Provide the (x, y) coordinate of the cell's center where the given text is located.  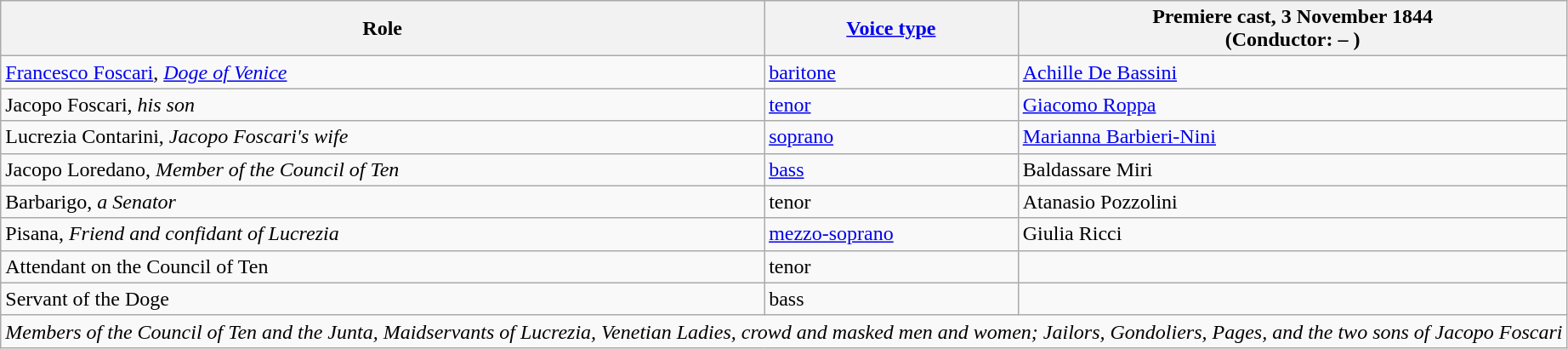
Giacomo Roppa (1292, 105)
Jacopo Loredano, Member of the Council of Ten (383, 169)
Pisana, Friend and confidant of Lucrezia (383, 234)
Francesco Foscari, Doge of Venice (383, 72)
Marianna Barbieri-Nini (1292, 137)
Barbarigo, a Senator (383, 202)
Servant of the Doge (383, 299)
Giulia Ricci (1292, 234)
soprano (891, 137)
Role (383, 29)
Atanasio Pozzolini (1292, 202)
Premiere cast, 3 November 1844(Conductor: – ) (1292, 29)
Achille De Bassini (1292, 72)
baritone (891, 72)
Lucrezia Contarini, Jacopo Foscari's wife (383, 137)
mezzo-soprano (891, 234)
Jacopo Foscari, his son (383, 105)
Baldassare Miri (1292, 169)
Attendant on the Council of Ten (383, 266)
Voice type (891, 29)
